Return the [x, y] coordinate for the center point of the cell that contains the specified text.  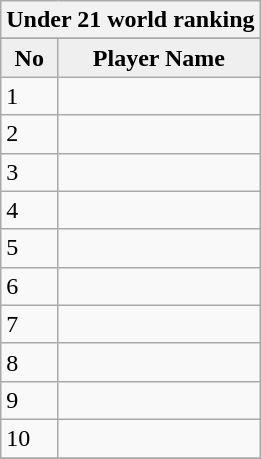
6 [30, 286]
8 [30, 362]
9 [30, 400]
No [30, 58]
1 [30, 96]
3 [30, 172]
4 [30, 210]
Under 21 world ranking [130, 20]
Player Name [159, 58]
10 [30, 438]
2 [30, 134]
5 [30, 248]
7 [30, 324]
